Locate the cell with the specified text and output its [x, y] center coordinate. 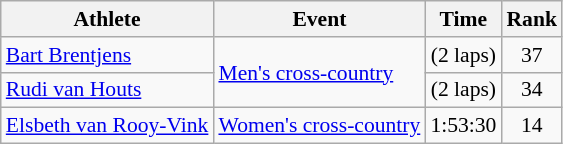
Rudi van Houts [108, 90]
Women's cross-country [319, 126]
Athlete [108, 19]
Men's cross-country [319, 72]
1:53:30 [463, 126]
34 [532, 90]
Elsbeth van Rooy-Vink [108, 126]
Bart Brentjens [108, 55]
14 [532, 126]
37 [532, 55]
Time [463, 19]
Event [319, 19]
Rank [532, 19]
